Identify which cell holds the provided text, then report its (x, y) central coordinate. 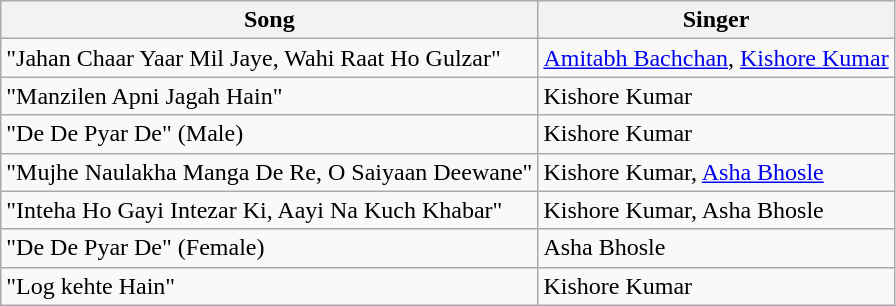
"Jahan Chaar Yaar Mil Jaye, Wahi Raat Ho Gulzar" (270, 58)
"De De Pyar De" (Female) (270, 248)
"Log kehte Hain" (270, 286)
"De De Pyar De" (Male) (270, 134)
Asha Bhosle (716, 248)
Amitabh Bachchan, Kishore Kumar (716, 58)
Singer (716, 20)
"Mujhe Naulakha Manga De Re, O Saiyaan Deewane" (270, 172)
"Manzilen Apni Jagah Hain" (270, 96)
Song (270, 20)
"Inteha Ho Gayi Intezar Ki, Aayi Na Kuch Khabar" (270, 210)
